Capture the cell that displays the provided text and extract its (X, Y) central coordinate. 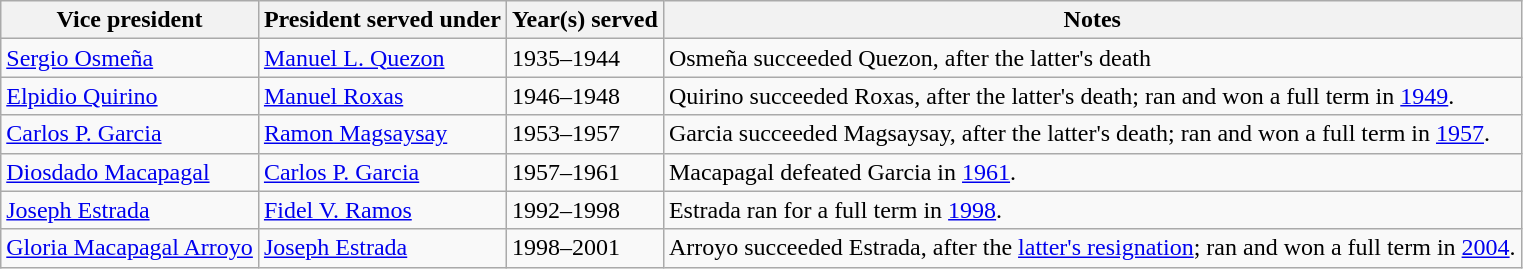
Manuel Roxas (382, 96)
Arroyo succeeded Estrada, after the latter's resignation; ran and won a full term in 2004. (1092, 248)
Sergio Osmeña (130, 58)
Fidel V. Ramos (382, 210)
President served under (382, 20)
Year(s) served (584, 20)
1992–1998 (584, 210)
Gloria Macapagal Arroyo (130, 248)
Macapagal defeated Garcia in 1961. (1092, 172)
Ramon Magsaysay (382, 134)
Estrada ran for a full term in 1998. (1092, 210)
Diosdado Macapagal (130, 172)
Garcia succeeded Magsaysay, after the latter's death; ran and won a full term in 1957. (1092, 134)
Manuel L. Quezon (382, 58)
1946–1948 (584, 96)
Elpidio Quirino (130, 96)
Quirino succeeded Roxas, after the latter's death; ran and won a full term in 1949. (1092, 96)
Vice president (130, 20)
1957–1961 (584, 172)
1998–2001 (584, 248)
Osmeña succeeded Quezon, after the latter's death (1092, 58)
Notes (1092, 20)
1935–1944 (584, 58)
1953–1957 (584, 134)
